From the cell containing the given text, extract its center point as (x, y) coordinate. 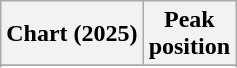
Peakposition (189, 34)
Chart (2025) (72, 34)
